For the text-containing cell, return its midpoint in (x, y) coordinate format. 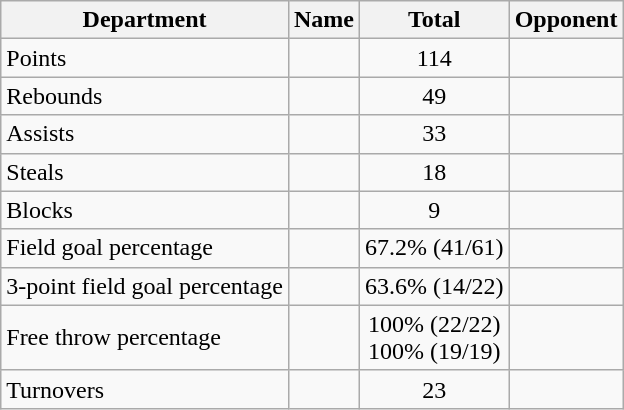
Free throw percentage (145, 338)
Department (145, 20)
33 (434, 134)
23 (434, 389)
Steals (145, 172)
Rebounds (145, 96)
Name (324, 20)
Turnovers (145, 389)
Opponent (566, 20)
100% (22/22)100% (19/19) (434, 338)
Blocks (145, 210)
3-point field goal percentage (145, 286)
49 (434, 96)
Total (434, 20)
63.6% (14/22) (434, 286)
Assists (145, 134)
18 (434, 172)
Field goal percentage (145, 248)
9 (434, 210)
Points (145, 58)
67.2% (41/61) (434, 248)
114 (434, 58)
